Determine the (X, Y) coordinate at the center of the cell enclosing the given text.  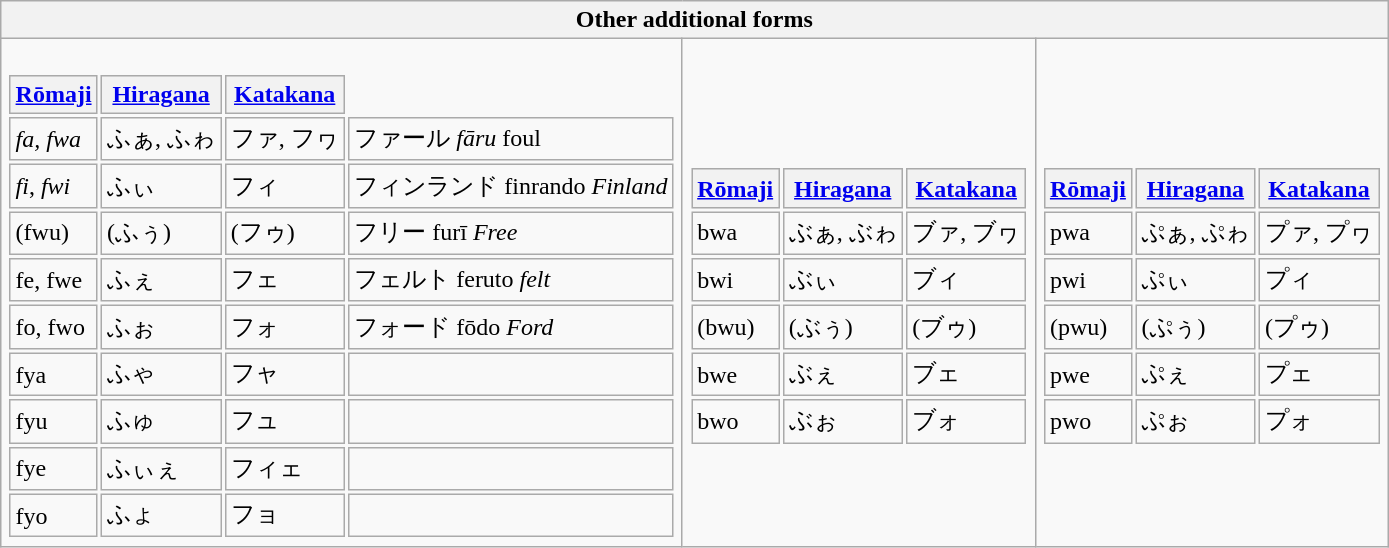
pwo (1088, 421)
プォ (1320, 421)
Rōmaji Hiragana Katakana pwa ぷぁ, ぷゎ プァ, プヮ pwi ぷぃ プィ (pwu) (ぷぅ) (プゥ) pwe ぷぇ プェ pwo ぷぉ プォ (1212, 292)
bwa (736, 233)
ぷぉ (1196, 421)
pwi (1088, 280)
ぶぃ (842, 280)
フリー furī Free (511, 233)
ふぉ (162, 327)
fyo (54, 515)
フェルト feruto felt (511, 280)
Rōmaji Hiragana Katakana bwa ぶぁ, ぶゎ ブァ, ブヮ bwi ぶぃ ブィ (bwu) (ぶぅ) (ブゥ) bwe ぶぇ ブェ bwo ぶぉ ブォ (858, 292)
ふゅ (162, 421)
ぷぃ (1196, 280)
Other additional forms (694, 20)
フィンランド finrando Finland (511, 186)
ブェ (966, 374)
フャ (284, 374)
フォード fōdo Ford (511, 327)
fo, fwo (54, 327)
(フゥ) (284, 233)
ぶぉ (842, 421)
fe, fwe (54, 280)
fyu (54, 421)
(fwu) (54, 233)
フィェ (284, 468)
ファール fāru foul (511, 139)
フィ (284, 186)
fye (54, 468)
(プゥ) (1320, 327)
pwe (1088, 374)
ブォ (966, 421)
フョ (284, 515)
ファ, フヮ (284, 139)
fya (54, 374)
ふぇ (162, 280)
フェ (284, 280)
ぶぇ (842, 374)
プァ, プヮ (1320, 233)
ぷぁ, ぷゎ (1196, 233)
ぶぁ, ぶゎ (842, 233)
フュ (284, 421)
ふぁ, ふゎ (162, 139)
プィ (1320, 280)
フォ (284, 327)
(bwu) (736, 327)
(pwu) (1088, 327)
ブィ (966, 280)
pwa (1088, 233)
(ぷぅ) (1196, 327)
fa, fwa (54, 139)
ふぃぇ (162, 468)
(ブゥ) (966, 327)
ふゃ (162, 374)
プェ (1320, 374)
(ぶぅ) (842, 327)
bwo (736, 421)
(ふぅ) (162, 233)
ふょ (162, 515)
ふぃ (162, 186)
fi, fwi (54, 186)
bwi (736, 280)
ぷぇ (1196, 374)
bwe (736, 374)
ブァ, ブヮ (966, 233)
